Find where the given text appears and provide that cell's center as [x, y] coordinate. 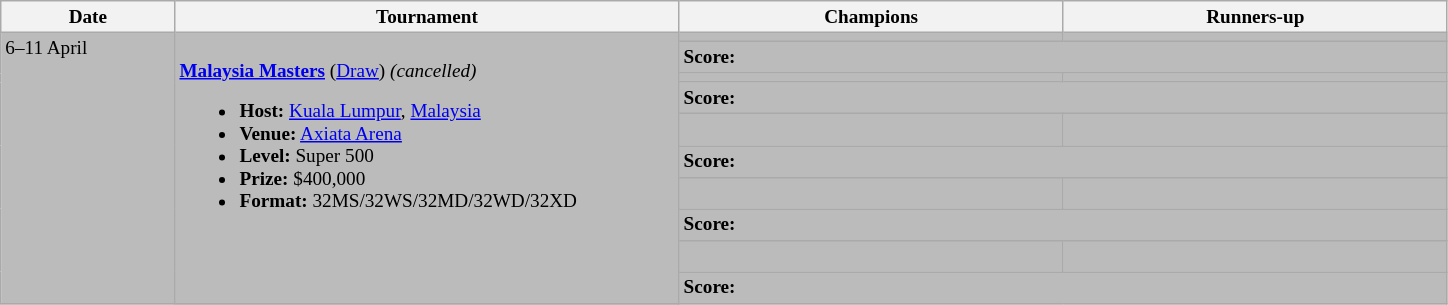
Date [88, 17]
6–11 April [88, 168]
Tournament [427, 17]
Runners-up [1255, 17]
Malaysia Masters (Draw) (cancelled)Host: Kuala Lumpur, MalaysiaVenue: Axiata ArenaLevel: Super 500Prize: $400,000Format: 32MS/32WS/32MD/32WD/32XD [427, 168]
Champions [871, 17]
